Output the [x, y] coordinate of the center of the cell containing the given text.  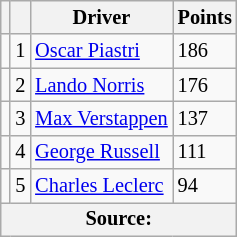
Lando Norris [101, 85]
94 [205, 186]
Source: [119, 219]
Points [205, 17]
Oscar Piastri [101, 51]
Charles Leclerc [101, 186]
4 [20, 152]
111 [205, 152]
137 [205, 118]
186 [205, 51]
176 [205, 85]
Driver [101, 17]
1 [20, 51]
2 [20, 85]
3 [20, 118]
5 [20, 186]
Max Verstappen [101, 118]
George Russell [101, 152]
